Search for the cell housing the specified text and yield its [X, Y] center coordinate. 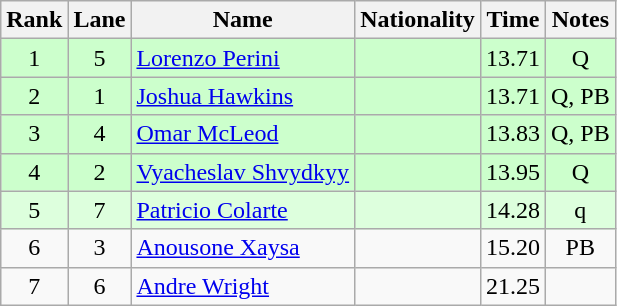
Name [243, 20]
Lorenzo Perini [243, 58]
Joshua Hawkins [243, 96]
Omar McLeod [243, 134]
Lane [100, 20]
Rank [34, 20]
14.28 [512, 210]
13.95 [512, 172]
Time [512, 20]
Vyacheslav Shvydkyy [243, 172]
Andre Wright [243, 286]
13.83 [512, 134]
15.20 [512, 248]
Notes [580, 20]
Nationality [418, 20]
21.25 [512, 286]
q [580, 210]
Patricio Colarte [243, 210]
PB [580, 248]
Anousone Xaysa [243, 248]
